Locate the cell with the specified text and output its [X, Y] center coordinate. 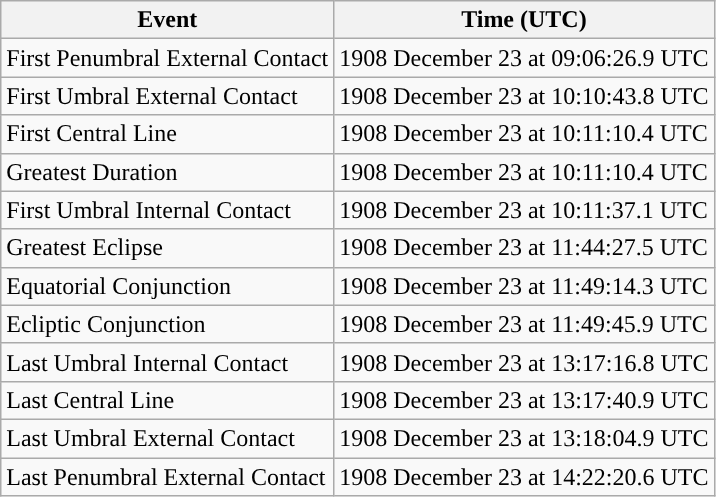
1908 December 23 at 13:17:40.9 UTC [524, 400]
Last Umbral Internal Contact [168, 362]
Greatest Eclipse [168, 248]
First Umbral External Contact [168, 96]
1908 December 23 at 13:18:04.9 UTC [524, 438]
1908 December 23 at 09:06:26.9 UTC [524, 58]
1908 December 23 at 10:10:43.8 UTC [524, 96]
Time (UTC) [524, 20]
1908 December 23 at 11:44:27.5 UTC [524, 248]
1908 December 23 at 11:49:45.9 UTC [524, 324]
Event [168, 20]
Greatest Duration [168, 172]
1908 December 23 at 13:17:16.8 UTC [524, 362]
First Central Line [168, 134]
Ecliptic Conjunction [168, 324]
1908 December 23 at 11:49:14.3 UTC [524, 286]
Last Central Line [168, 400]
1908 December 23 at 10:11:37.1 UTC [524, 210]
Last Penumbral External Contact [168, 477]
First Umbral Internal Contact [168, 210]
Equatorial Conjunction [168, 286]
First Penumbral External Contact [168, 58]
1908 December 23 at 14:22:20.6 UTC [524, 477]
Last Umbral External Contact [168, 438]
